Locate the cell with the specified text and output its [x, y] center coordinate. 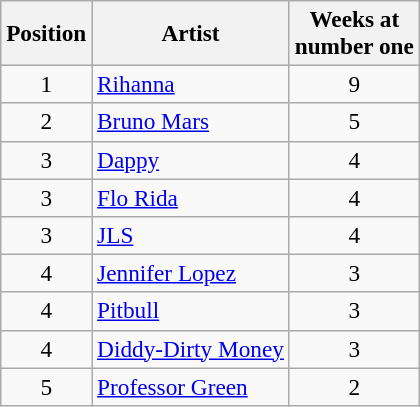
Rihanna [191, 84]
Position [46, 32]
Weeks atnumber one [354, 32]
Flo Rida [191, 197]
1 [46, 84]
Pitbull [191, 311]
Diddy-Dirty Money [191, 349]
Professor Green [191, 386]
Bruno Mars [191, 122]
JLS [191, 235]
Jennifer Lopez [191, 273]
9 [354, 84]
Dappy [191, 160]
Artist [191, 32]
